From the cell containing the given text, extract its center point as (X, Y) coordinate. 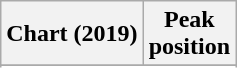
Chart (2019) (72, 34)
Peakposition (189, 34)
